Provide the (x, y) coordinate of the cell's center where the given text is located.  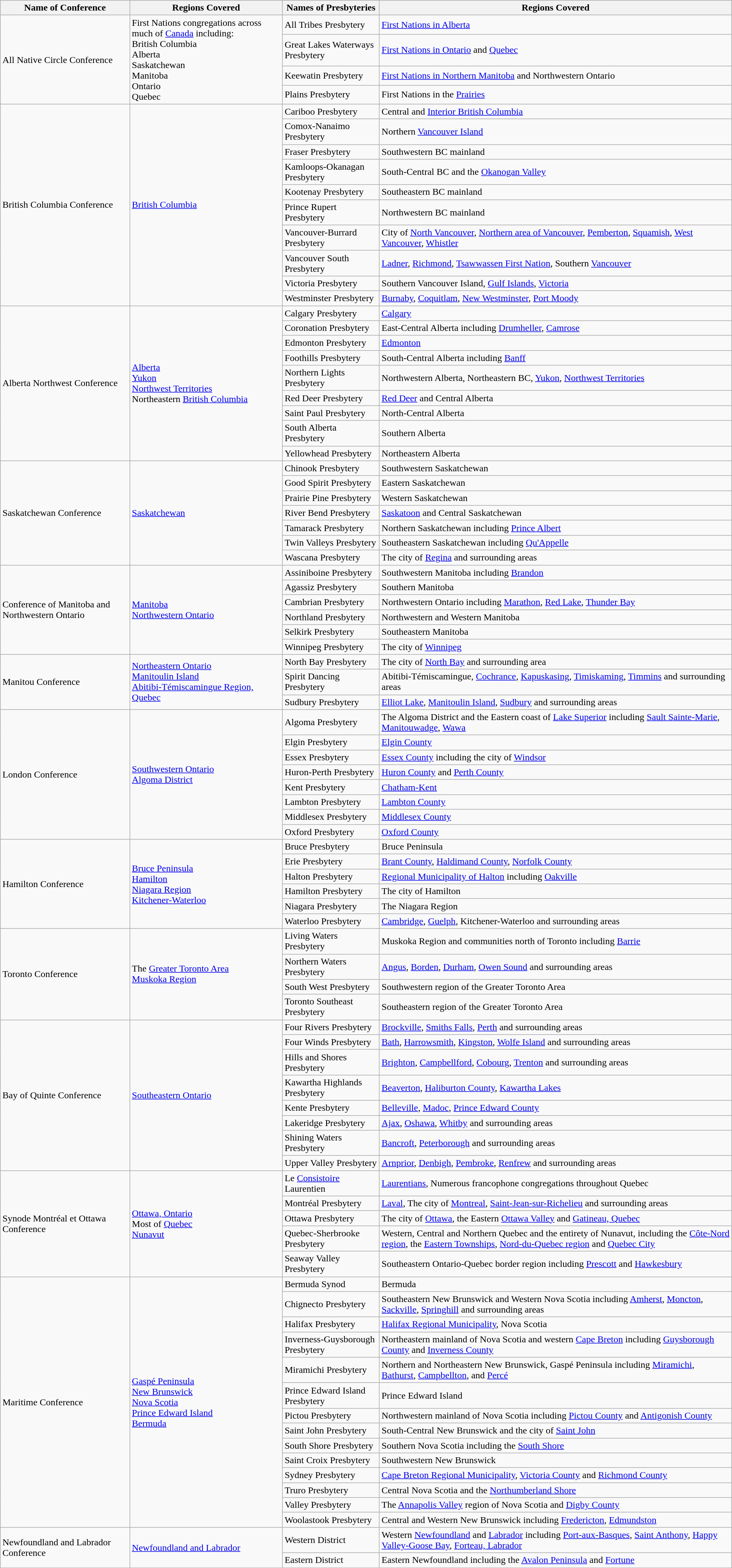
Good Spirit Presbytery (331, 483)
First Nations in the Prairies (555, 95)
Kootenay Presbytery (331, 192)
Calgary Presbytery (331, 313)
Beaverton, Haliburton County, Kawartha Lakes (555, 1087)
Bruce PeninsulaHamiltonNiagara RegionKitchener-Waterloo (206, 884)
Seaway Valley Presbytery (331, 1264)
Valley Presbytery (331, 1505)
Quebec-Sherbrooke Presbytery (331, 1238)
Southwestern Ontario Algoma District (206, 774)
British Columbia (206, 205)
Conference of Manitoba and Northwestern Ontario (65, 609)
North Bay Presbytery (331, 662)
Eastern Saskatchewan (555, 483)
All Tribes Presbytery (331, 25)
Prairie Pine Presbytery (331, 498)
London Conference (65, 774)
Yellowhead Presbytery (331, 453)
Southwestern Saskatchewan (555, 468)
All Native Circle Conference (65, 59)
The city of Ottawa, the Eastern Ottawa Valley and Gatineau, Quebec (555, 1218)
Pictou Presbytery (331, 1415)
Alberta Northwest Conference (65, 383)
Belleville, Madoc, Prince Edward County (555, 1108)
Western Saskatchewan (555, 498)
South-Central Alberta including Banff (555, 358)
Southern Nova Scotia including the South Shore (555, 1445)
Alberta Yukon Northwest Territories Northeastern British Columbia (206, 383)
Waterloo Presbytery (331, 921)
North-Central Alberta (555, 413)
Middlesex County (555, 817)
Saskatchewan Conference (65, 513)
The Annapolis Valley region of Nova Scotia and Digby County (555, 1505)
Lambton County (555, 802)
Montréal Presbytery (331, 1203)
Erie Presbytery (331, 862)
Kawartha Highlands Presbytery (331, 1087)
Bermuda Synod (331, 1284)
Northwestern and Western Manitoba (555, 617)
Lakeridge Presbytery (331, 1123)
Northwestern Ontario including Marathon, Red Lake, Thunder Bay (555, 602)
The Greater Toronto AreaMuskoka Region (206, 974)
Cariboo Presbytery (331, 111)
Halifax Presbytery (331, 1324)
Saint John Presbytery (331, 1430)
Northeastern Ontario Manitoulin Island Abitibi-Témiscamingue Region, Quebec (206, 682)
Upper Valley Presbytery (331, 1163)
Saskatchewan (206, 513)
Southeastern region of the Greater Toronto Area (555, 1007)
Southern Manitoba (555, 587)
Laval, The city of Montreal, Saint-Jean-sur-Richelieu and surrounding areas (555, 1203)
Regional Municipality of Halton including Oakville (555, 876)
Hamilton Conference (65, 884)
Sydney Presbytery (331, 1475)
First Nations congregations across much of Canada including: British ColumbiaAlbertaSaskatchewanManitobaOntarioQuebec (206, 59)
Kente Presbytery (331, 1108)
First Nations in Northern Manitoba and Northwestern Ontario (555, 75)
Cape Breton Regional Municipality, Victoria County and Richmond County (555, 1475)
Four Winds Presbytery (331, 1042)
Synode Montréal et Ottawa Conference (65, 1223)
Edmonton (555, 343)
Southwestern BC mainland (555, 152)
Truro Presbytery (331, 1490)
Hills and Shores Presbytery (331, 1062)
Living Waters Presbytery (331, 941)
Assiniboine Presbytery (331, 572)
The city of North Bay and surrounding area (555, 662)
Burnaby, Coquitlam, New Westminster, Port Moody (555, 298)
Essex County including the city of Windsor (555, 757)
Angus, Borden, Durham, Owen Sound and surrounding areas (555, 967)
South-Central BC and the Okanogan Valley (555, 172)
Northern and Northeastern New Brunswick, Gaspé Peninsula including Miramichi, Bathurst, Campbellton, and Percé (555, 1370)
Prince Edward Island (555, 1396)
Red Deer Presbytery (331, 398)
Tamarack Presbytery (331, 528)
Names of Presbyteries (331, 8)
The city of Regina and surrounding areas (555, 557)
Ottawa Presbytery (331, 1218)
Essex Presbytery (331, 757)
Chignecto Presbytery (331, 1304)
Calgary (555, 313)
Northern Vancouver Island (555, 131)
Kent Presbytery (331, 787)
Central Nova Scotia and the Northumberland Shore (555, 1490)
Eastern District (331, 1560)
Prince Rupert Presbytery (331, 212)
Southeastern Ontario (206, 1095)
Huron County and Perth County (555, 772)
Red Deer and Central Alberta (555, 398)
Northwestern Alberta, Northeastern BC, Yukon, Northwest Territories (555, 378)
Shining Waters Presbytery (331, 1143)
Newfoundland and Labrador (206, 1547)
Keewatin Presbytery (331, 75)
Bancroft, Peterborough and surrounding areas (555, 1143)
Gaspé Peninsula New Brunswick Nova Scotia Prince Edward Island Bermuda (206, 1402)
Le Consistoire Laurentien (331, 1184)
River Bend Presbytery (331, 513)
Bermuda (555, 1284)
Plains Presbytery (331, 95)
The Algoma District and the Eastern coast of Lake Superior including Sault Sainte-Marie, Manitouwadge, Wawa (555, 722)
Southern Vancouver Island, Gulf Islands, Victoria (555, 283)
Brighton, Campbellford, Cobourg, Trenton and surrounding areas (555, 1062)
Southeastern Manitoba (555, 632)
Fraser Presbytery (331, 152)
Niagara Presbytery (331, 906)
Central and Interior British Columbia (555, 111)
Lambton Presbytery (331, 802)
Ajax, Oshawa, Whitby and surrounding areas (555, 1123)
Huron-Perth Presbytery (331, 772)
Abitibi-Témiscamingue, Cochrance, Kapuskasing, Timiskaming, Timmins and surrounding areas (555, 682)
Cambrian Presbytery (331, 602)
Foothills Presbytery (331, 358)
Southeastern BC mainland (555, 192)
Elgin County (555, 742)
Woolastook Presbytery (331, 1520)
Western District (331, 1540)
Cambridge, Guelph, Kitchener-Waterloo and surrounding areas (555, 921)
Prince Edward Island Presbytery (331, 1396)
Southern Alberta (555, 433)
Northern Saskatchewan including Prince Albert (555, 528)
Bruce Presbytery (331, 847)
First Nations in Ontario and Quebec (555, 50)
Westminster Presbytery (331, 298)
First Nations in Alberta (555, 25)
Ottawa, Ontario Most of Quebec Nunavut (206, 1223)
Name of Conference (65, 8)
Arnprior, Denbigh, Pembroke, Renfrew and surrounding areas (555, 1163)
Southwestern Manitoba including Brandon (555, 572)
Brockville, Smiths Falls, Perth and surrounding areas (555, 1027)
Oxford County (555, 832)
Winnipeg Presbytery (331, 647)
Northwestern mainland of Nova Scotia including Pictou County and Antigonish County (555, 1415)
Bruce Peninsula (555, 847)
Sudbury Presbytery (331, 702)
Northeastern Alberta (555, 453)
South Alberta Presbytery (331, 433)
Manitoba Northwestern Ontario (206, 609)
Laurentians, Numerous francophone congregations throughout Quebec (555, 1184)
The Niagara Region (555, 906)
Toronto Southeast Presbytery (331, 1007)
Algoma Presbytery (331, 722)
Eastern Newfoundland including the Avalon Peninsula and Fortune (555, 1560)
Northland Presbytery (331, 617)
British Columbia Conference (65, 205)
Agassiz Presbytery (331, 587)
Saint Paul Presbytery (331, 413)
Comox-Nanaimo Presbytery (331, 131)
Great Lakes Waterways Presbytery (331, 50)
Inverness-Guysborough Presbytery (331, 1345)
Halton Presbytery (331, 876)
Victoria Presbytery (331, 283)
Spirit Dancing Presbytery (331, 682)
Selkirk Presbytery (331, 632)
Western Newfoundland and Labrador including Port-aux-Basques, Saint Anthony, Happy Valley-Goose Bay, Forteau, Labrador (555, 1540)
Elgin Presbytery (331, 742)
Miramichi Presbytery (331, 1370)
City of North Vancouver, Northern area of Vancouver, Pemberton, Squamish, West Vancouver, Whistler (555, 238)
Manitou Conference (65, 682)
South Shore Presbytery (331, 1445)
Northwestern BC mainland (555, 212)
Chatham-Kent (555, 787)
Chinook Presbytery (331, 468)
Maritime Conference (65, 1402)
South-Central New Brunswick and the city of Saint John (555, 1430)
Northeastern mainland of Nova Scotia and western Cape Breton including Guysborough County and Inverness County (555, 1345)
Newfoundland and Labrador Conference (65, 1547)
Southwestern region of the Greater Toronto Area (555, 987)
Oxford Presbytery (331, 832)
East-Central Alberta including Drumheller, Camrose (555, 328)
Ladner, Richmond, Tsawwassen First Nation, Southern Vancouver (555, 263)
Edmonton Presbytery (331, 343)
Coronation Presbytery (331, 328)
Four Rivers Presbytery (331, 1027)
Southeastern New Brunswick and Western Nova Scotia including Amherst, Moncton, Sackville, Springhill and surrounding areas (555, 1304)
Toronto Conference (65, 974)
Northern Lights Presbytery (331, 378)
Bay of Quinte Conference (65, 1095)
Halifax Regional Municipality, Nova Scotia (555, 1324)
Muskoka Region and communities north of Toronto including Barrie (555, 941)
Kamloops-Okanagan Presbytery (331, 172)
Southeastern Saskatchewan including Qu'Appelle (555, 542)
Vancouver-Burrard Presbytery (331, 238)
Saskatoon and Central Saskatchewan (555, 513)
Southeastern Ontario-Quebec border region including Prescott and Hawkesbury (555, 1264)
Hamilton Presbytery (331, 891)
Elliot Lake, Manitoulin Island, Sudbury and surrounding areas (555, 702)
Middlesex Presbytery (331, 817)
Wascana Presbytery (331, 557)
South West Presbytery (331, 987)
Saint Croix Presbytery (331, 1460)
Bath, Harrowsmith, Kingston, Wolfe Island and surrounding areas (555, 1042)
Vancouver South Presbytery (331, 263)
Northern Waters Presbytery (331, 967)
Central and Western New Brunswick including Fredericton, Edmundston (555, 1520)
The city of Winnipeg (555, 647)
Southwestern New Brunswick (555, 1460)
Twin Valleys Presbytery (331, 542)
Brant County, Haldimand County, Norfolk County (555, 862)
The city of Hamilton (555, 891)
